Return (X, Y) of the center of cell containing provided text 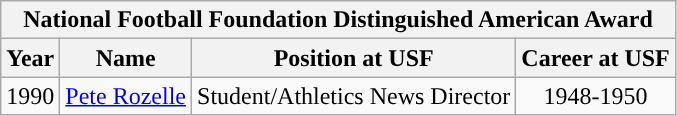
Pete Rozelle (126, 96)
1948-1950 (596, 96)
1990 (30, 96)
National Football Foundation Distinguished American Award (338, 20)
Name (126, 58)
Position at USF (354, 58)
Career at USF (596, 58)
Student/Athletics News Director (354, 96)
Year (30, 58)
